Detect which cell encompasses the target text, then output its [x, y] center coordinate. 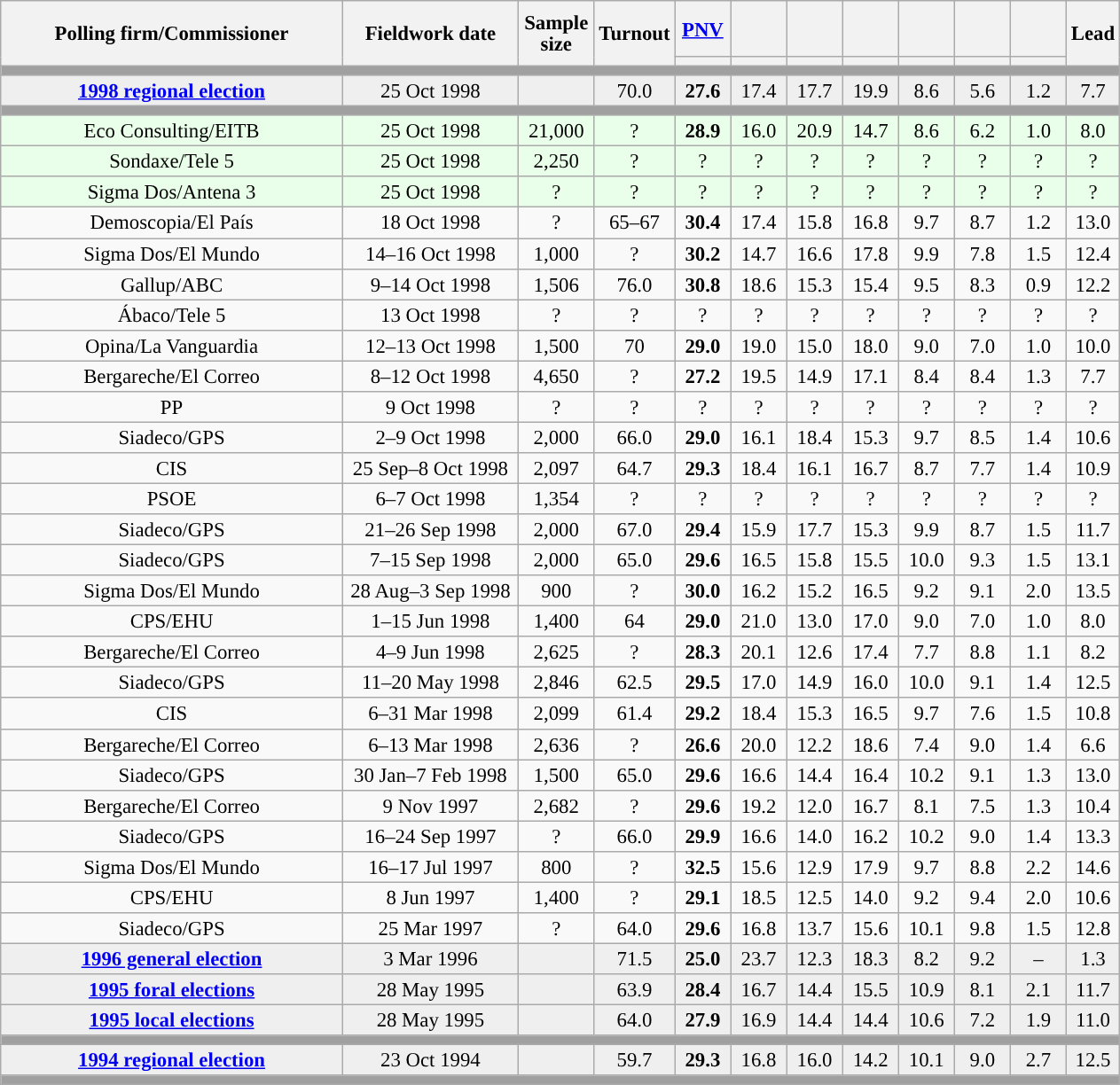
6.2 [983, 131]
1,000 [556, 254]
7.4 [926, 745]
30.4 [702, 223]
9.3 [983, 560]
12.8 [1093, 929]
7.5 [983, 805]
1996 general election [172, 959]
2,250 [556, 161]
28.3 [702, 652]
12.3 [814, 959]
PP [172, 408]
70.0 [635, 90]
8.3 [983, 284]
62.5 [635, 683]
Fieldwork date [430, 34]
76.0 [635, 284]
30.8 [702, 284]
23 Oct 1994 [430, 1060]
13 Oct 1998 [430, 316]
Gallup/ABC [172, 284]
11.0 [1093, 1021]
Sample size [556, 34]
13.3 [1093, 837]
15.4 [871, 284]
6–31 Mar 1998 [430, 714]
17.1 [871, 376]
2,099 [556, 714]
12.0 [814, 805]
14.2 [871, 1060]
16.4 [871, 775]
7.8 [983, 254]
63.9 [635, 989]
20.1 [759, 652]
27.6 [702, 90]
PSOE [172, 498]
13.1 [1093, 560]
64 [635, 622]
30 Jan–7 Feb 1998 [430, 775]
21,000 [556, 131]
12.6 [814, 652]
19.2 [759, 805]
Opina/La Vanguardia [172, 346]
19.0 [759, 346]
25 Mar 1997 [430, 929]
21–26 Sep 1998 [430, 530]
2,636 [556, 745]
1–15 Jun 1998 [430, 622]
15.2 [814, 590]
9.8 [983, 929]
20.9 [814, 131]
70 [635, 346]
18.5 [759, 897]
12.4 [1093, 254]
13.5 [1093, 590]
7.6 [983, 714]
1998 regional election [172, 90]
0.9 [1038, 284]
800 [556, 867]
29.9 [702, 837]
9.5 [926, 284]
1.1 [1038, 652]
25 Sep–8 Oct 1998 [430, 468]
29.4 [702, 530]
2,625 [556, 652]
1995 foral elections [172, 989]
14.6 [1093, 867]
Eco Consulting/EITB [172, 131]
1994 regional election [172, 1060]
14–16 Oct 1998 [430, 254]
1.9 [1038, 1021]
32.5 [702, 867]
10.4 [1093, 805]
15.9 [759, 530]
2,097 [556, 468]
9 Nov 1997 [430, 805]
30.0 [702, 590]
25.0 [702, 959]
2,846 [556, 683]
17.9 [871, 867]
12–13 Oct 1998 [430, 346]
8.5 [983, 438]
PNV [702, 28]
18 Oct 1998 [430, 223]
6–13 Mar 1998 [430, 745]
3 Mar 1996 [430, 959]
5.6 [983, 90]
7–15 Sep 1998 [430, 560]
29.2 [702, 714]
8–12 Oct 1998 [430, 376]
65–67 [635, 223]
30.2 [702, 254]
27.2 [702, 376]
Sigma Dos/Antena 3 [172, 193]
8 Jun 1997 [430, 897]
28.9 [702, 131]
59.7 [635, 1060]
27.9 [702, 1021]
13.7 [814, 929]
16.9 [759, 1021]
16–24 Sep 1997 [430, 837]
1,354 [556, 498]
6–7 Oct 1998 [430, 498]
Sondaxe/Tele 5 [172, 161]
19.5 [759, 376]
– [1038, 959]
16–17 Jul 1997 [430, 867]
18.0 [871, 346]
Turnout [635, 34]
Polling firm/Commissioner [172, 34]
23.7 [759, 959]
1,506 [556, 284]
Ábaco/Tele 5 [172, 316]
26.6 [702, 745]
28 Aug–3 Sep 1998 [430, 590]
15.0 [814, 346]
4–9 Jun 1998 [430, 652]
21.0 [759, 622]
29.1 [702, 897]
9 Oct 1998 [430, 408]
61.4 [635, 714]
2,682 [556, 805]
20.0 [759, 745]
18.3 [871, 959]
29.5 [702, 683]
6.6 [1093, 745]
2.1 [1038, 989]
4,650 [556, 376]
2–9 Oct 1998 [430, 438]
19.9 [871, 90]
11–20 May 1998 [430, 683]
28.4 [702, 989]
17.8 [871, 254]
12.9 [814, 867]
2.2 [1038, 867]
10.8 [1093, 714]
1995 local elections [172, 1021]
900 [556, 590]
Lead [1093, 34]
Demoscopia/El País [172, 223]
7.2 [983, 1021]
9–14 Oct 1998 [430, 284]
9.4 [983, 897]
67.0 [635, 530]
2.7 [1038, 1060]
64.7 [635, 468]
71.5 [635, 959]
